Detect which cell encompasses the target text, then output its (X, Y) center coordinate. 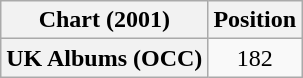
Position (255, 20)
UK Albums (OCC) (104, 58)
Chart (2001) (104, 20)
182 (255, 58)
